Return (x, y) of the center of cell containing provided text 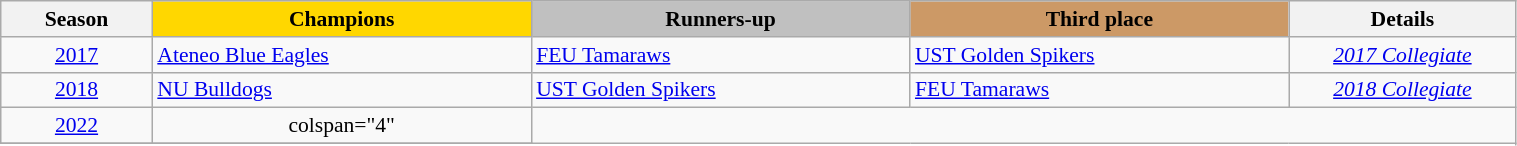
Details (1402, 19)
2022 (77, 126)
2018 Collegiate (1402, 90)
Runners-up (720, 19)
2017 (77, 55)
Ateneo Blue Eagles (342, 55)
2017 Collegiate (1402, 55)
Season (77, 19)
Champions (342, 19)
NU Bulldogs (342, 90)
colspan="4" (342, 126)
Third place (1100, 19)
2018 (77, 90)
